Return the [x, y] coordinate for the center point of the cell that contains the specified text.  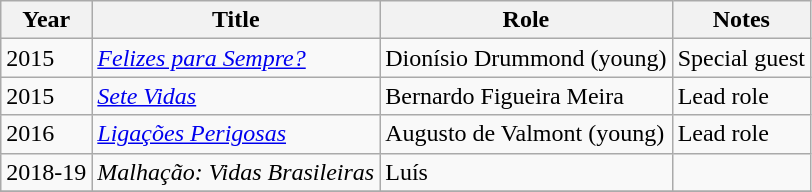
Bernardo Figueira Meira [526, 96]
Notes [741, 20]
Title [236, 20]
Dionísio Drummond (young) [526, 58]
Sete Vidas [236, 96]
Malhação: Vidas Brasileiras [236, 172]
Role [526, 20]
Augusto de Valmont (young) [526, 134]
Special guest [741, 58]
Felizes para Sempre? [236, 58]
2016 [46, 134]
Ligações Perigosas [236, 134]
Year [46, 20]
2018-19 [46, 172]
Luís [526, 172]
